From the cell containing the given text, extract its center point as [x, y] coordinate. 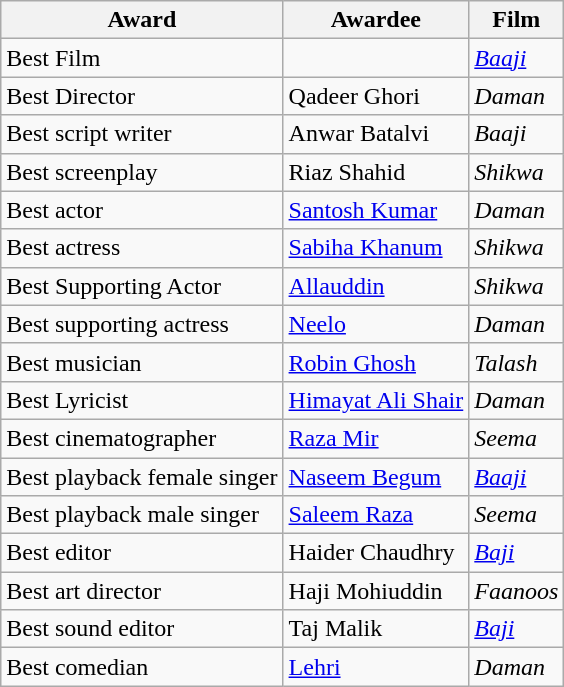
Best actress [142, 248]
Haji Mohiuddin [376, 591]
Best playback male singer [142, 515]
Best Supporting Actor [142, 286]
Allauddin [376, 286]
Best Director [142, 96]
Santosh Kumar [376, 210]
Best musician [142, 362]
Best script writer [142, 134]
Haider Chaudhry [376, 553]
Film [516, 20]
Lehri [376, 667]
Faanoos [516, 591]
Talash [516, 362]
Best comedian [142, 667]
Best Film [142, 58]
Best editor [142, 553]
Anwar Batalvi [376, 134]
Best sound editor [142, 629]
Neelo [376, 324]
Riaz Shahid [376, 172]
Himayat Ali Shair [376, 400]
Best playback female singer [142, 477]
Raza Mir [376, 438]
Qadeer Ghori [376, 96]
Saleem Raza [376, 515]
Best cinematographer [142, 438]
Best Lyricist [142, 400]
Best supporting actress [142, 324]
Best screenplay [142, 172]
Naseem Begum [376, 477]
Awardee [376, 20]
Robin Ghosh [376, 362]
Sabiha Khanum [376, 248]
Award [142, 20]
Taj Malik [376, 629]
Best art director [142, 591]
Best actor [142, 210]
